Determine the [X, Y] coordinate at the center of the cell enclosing the given text.  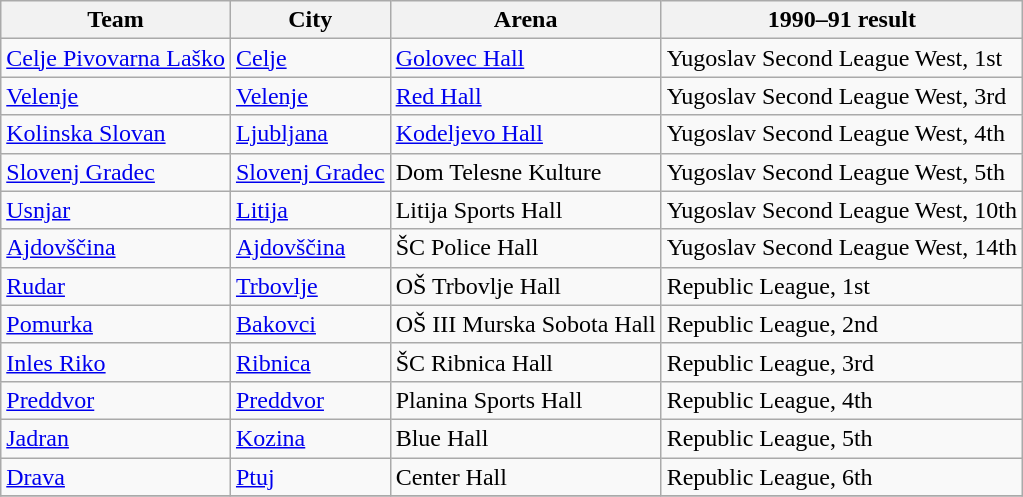
Pomurka [116, 324]
Inles Riko [116, 362]
Republic League, 3rd [842, 362]
Republic League, 6th [842, 477]
Center Hall [526, 477]
Celje Pivovarna Laško [116, 58]
Yugoslav Second League West, 14th [842, 248]
Republic League, 5th [842, 438]
Jadran [116, 438]
Kodeljevo Hall [526, 134]
Red Hall [526, 96]
Yugoslav Second League West, 4th [842, 134]
City [310, 20]
Trbovlje [310, 286]
OŠ Trbovlje Hall [526, 286]
Bakovci [310, 324]
Ljubljana [310, 134]
OŠ III Murska Sobota Hall [526, 324]
Ribnica [310, 362]
Yugoslav Second League West, 1st [842, 58]
ŠC Police Hall [526, 248]
Dom Telesne Kulture [526, 172]
Blue Hall [526, 438]
Drava [116, 477]
Golovec Hall [526, 58]
Planina Sports Hall [526, 400]
Rudar [116, 286]
Republic League, 1st [842, 286]
Ptuj [310, 477]
Republic League, 4th [842, 400]
Litija [310, 210]
1990–91 result [842, 20]
ŠC Ribnica Hall [526, 362]
Yugoslav Second League West, 3rd [842, 96]
Usnjar [116, 210]
Kolinska Slovan [116, 134]
Yugoslav Second League West, 10th [842, 210]
Republic League, 2nd [842, 324]
Celje [310, 58]
Litija Sports Hall [526, 210]
Arena [526, 20]
Team [116, 20]
Kozina [310, 438]
Yugoslav Second League West, 5th [842, 172]
